Pinpoint the cell where the given text exists, returning its (X, Y) midpoint coordinate. 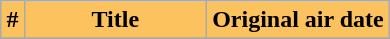
Title (116, 20)
# (12, 20)
Original air date (298, 20)
